Find where the given text appears and provide that cell's center as [X, Y] coordinate. 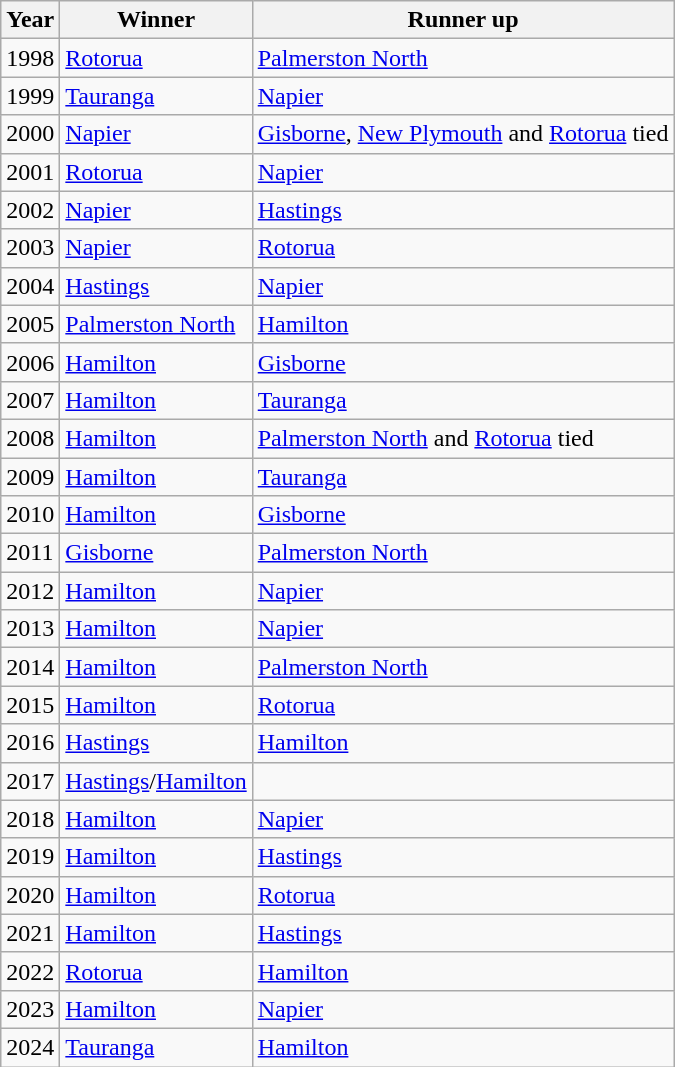
2000 [30, 134]
Year [30, 20]
2007 [30, 400]
Gisborne, New Plymouth and Rotorua tied [463, 134]
2016 [30, 743]
1998 [30, 58]
2013 [30, 629]
2019 [30, 857]
2024 [30, 1047]
2022 [30, 971]
2001 [30, 172]
2011 [30, 553]
2021 [30, 933]
2003 [30, 248]
2018 [30, 819]
2010 [30, 515]
Runner up [463, 20]
2023 [30, 1009]
2009 [30, 477]
2006 [30, 362]
2020 [30, 895]
2004 [30, 286]
2014 [30, 667]
2012 [30, 591]
Hastings/Hamilton [156, 781]
2005 [30, 324]
2008 [30, 438]
Winner [156, 20]
2002 [30, 210]
1999 [30, 96]
2015 [30, 705]
Palmerston North and Rotorua tied [463, 438]
2017 [30, 781]
